Return (x, y) of the center of cell containing provided text 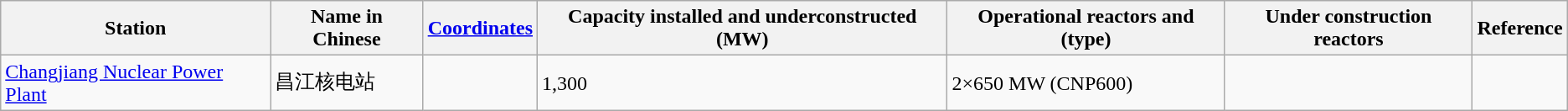
Capacity installed and underconstructed (MW) (742, 29)
Coordinates (480, 29)
Changjiang Nuclear Power Plant (136, 82)
Under construction reactors (1349, 29)
昌江核电站 (347, 82)
Operational reactors and (type) (1086, 29)
Station (136, 29)
2×650 MW (CNP600) (1086, 82)
Reference (1519, 29)
Name in Chinese (347, 29)
1,300 (742, 82)
